From the cell containing the given text, extract its center point as (x, y) coordinate. 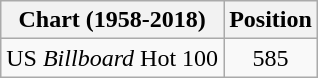
Position (271, 20)
585 (271, 58)
US Billboard Hot 100 (112, 58)
Chart (1958-2018) (112, 20)
